Locate the cell with the specified text and output its [X, Y] center coordinate. 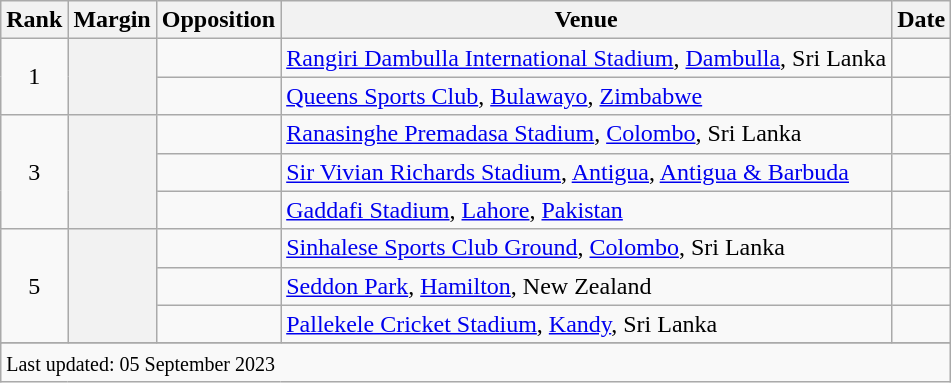
Date [922, 20]
Rank [34, 20]
Ranasinghe Premadasa Stadium, Colombo, Sri Lanka [586, 134]
Seddon Park, Hamilton, New Zealand [586, 286]
Rangiri Dambulla International Stadium, Dambulla, Sri Lanka [586, 58]
1 [34, 77]
Sir Vivian Richards Stadium, Antigua, Antigua & Barbuda [586, 172]
Sinhalese Sports Club Ground, Colombo, Sri Lanka [586, 248]
Margin [112, 20]
Opposition [218, 20]
Venue [586, 20]
Last updated: 05 September 2023 [476, 362]
5 [34, 286]
3 [34, 172]
Gaddafi Stadium, Lahore, Pakistan [586, 210]
Queens Sports Club, Bulawayo, Zimbabwe [586, 96]
Pallekele Cricket Stadium, Kandy, Sri Lanka [586, 324]
